Scan for the cell matching the given text and deliver its (X, Y) coordinate at center. 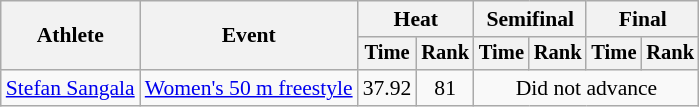
Stefan Sangala (70, 88)
Heat (416, 19)
Event (249, 36)
Women's 50 m freestyle (249, 88)
Final (642, 19)
37.92 (388, 88)
Semifinal (530, 19)
Did not advance (586, 88)
81 (445, 88)
Athlete (70, 36)
